Locate the cell with the specified text and output its [x, y] center coordinate. 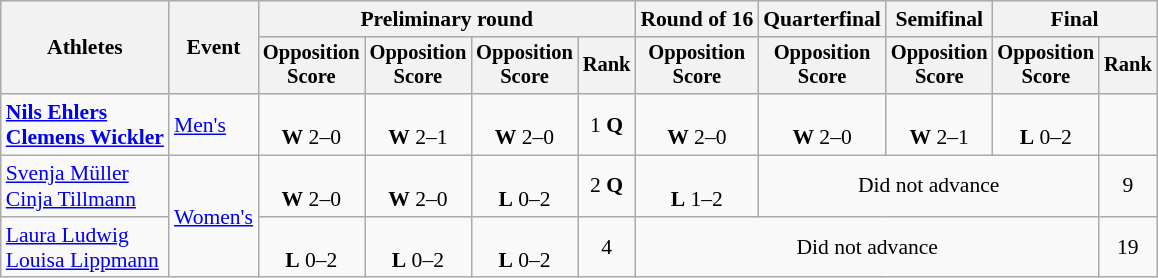
Round of 16 [696, 19]
Women's [214, 217]
2 Q [607, 186]
Semifinal [940, 19]
Final [1074, 19]
1 Q [607, 124]
Laura LudwigLouisa Lippmann [85, 248]
L 1–2 [696, 186]
Quarterfinal [822, 19]
4 [607, 248]
19 [1128, 248]
Svenja MüllerCinja Tillmann [85, 186]
Nils EhlersClemens Wickler [85, 124]
Event [214, 48]
Athletes [85, 48]
Men's [214, 124]
Preliminary round [446, 19]
9 [1128, 186]
